Locate the cell with the specified text and output its (X, Y) center coordinate. 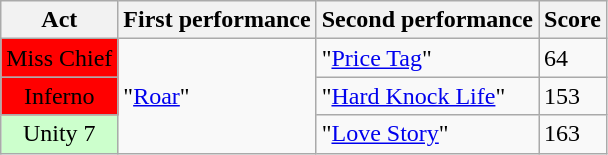
Second performance (427, 20)
"Price Tag" (427, 58)
163 (572, 134)
Act (60, 20)
Miss Chief (60, 58)
"Roar" (217, 96)
"Love Story" (427, 134)
Score (572, 20)
Inferno (60, 96)
153 (572, 96)
"Hard Knock Life" (427, 96)
Unity 7 (60, 134)
First performance (217, 20)
64 (572, 58)
